Output the [X, Y] coordinate of the center of the cell containing the given text.  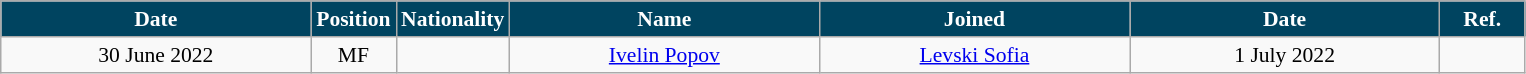
Position [354, 19]
Nationality [452, 19]
MF [354, 55]
Joined [974, 19]
30 June 2022 [156, 55]
Ivelin Popov [664, 55]
Name [664, 19]
1 July 2022 [1285, 55]
Levski Sofia [974, 55]
Ref. [1482, 19]
